Extract the [x, y] coordinate from the center of the cell holding the provided text.  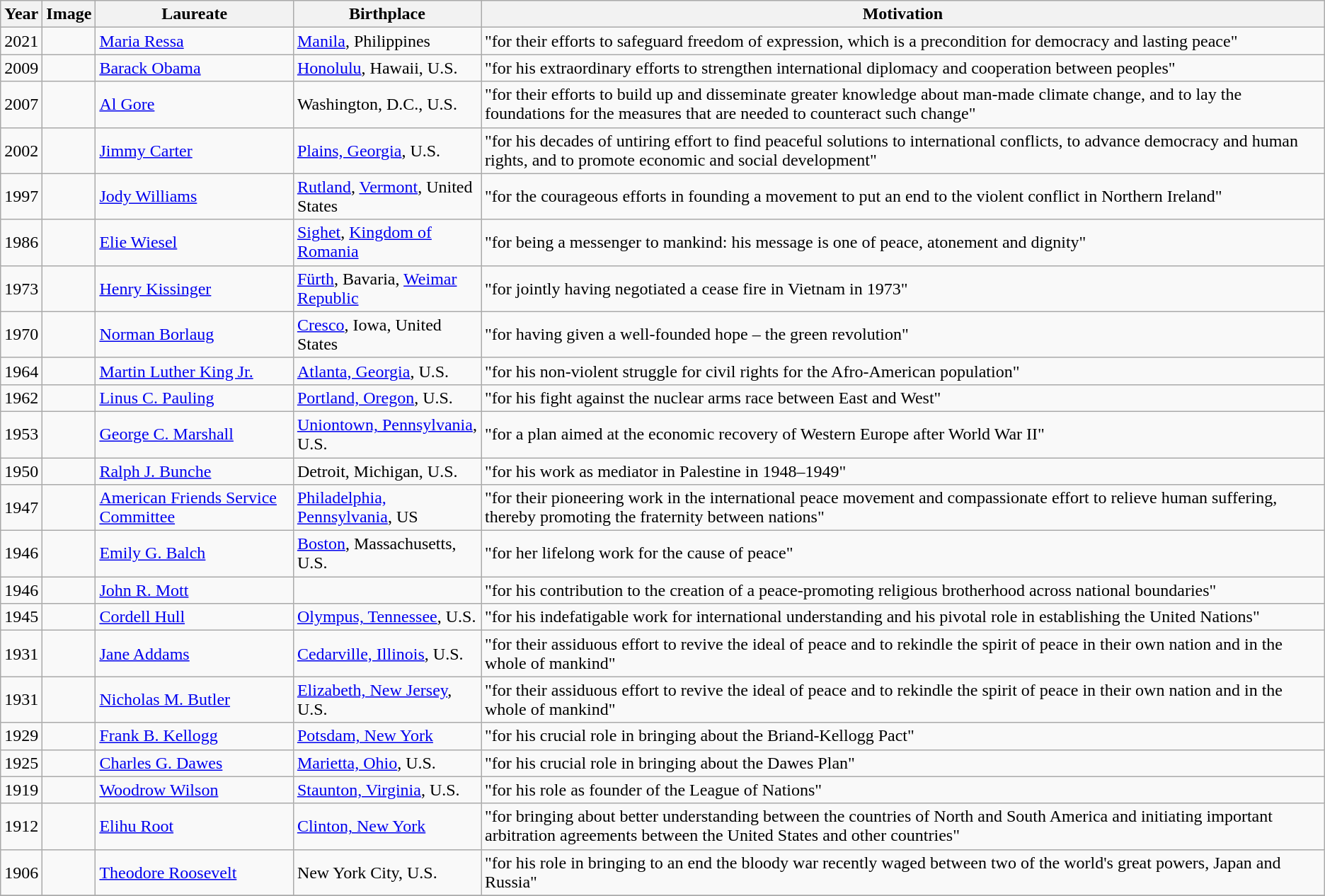
"for being a messenger to mankind: his message is one of peace, atonement and dignity" [903, 242]
1919 [21, 790]
Marietta, Ohio, U.S. [386, 763]
George C. Marshall [194, 435]
1986 [21, 242]
Martin Luther King Jr. [194, 371]
Manila, Philippines [386, 41]
"for her lifelong work for the cause of peace" [903, 553]
Washington, D.C., U.S. [386, 105]
"for having given a well-founded hope – the green revolution" [903, 334]
Nicholas M. Butler [194, 699]
"for his indefatigable work for international understanding and his pivotal role in establishing the United Nations" [903, 617]
Motivation [903, 14]
Sighet, Kingdom of Romania [386, 242]
Norman Borlaug [194, 334]
1973 [21, 289]
Potsdam, New York [386, 736]
New York City, U.S. [386, 872]
"for the courageous efforts in founding a movement to put an end to the violent conflict in Northern Ireland" [903, 197]
Linus C. Pauling [194, 398]
"for his work as mediator in Palestine in 1948–1949" [903, 471]
1953 [21, 435]
Woodrow Wilson [194, 790]
"for his extraordinary efforts to strengthen international diplomacy and cooperation between peoples" [903, 68]
Al Gore [194, 105]
"for his non-violent struggle for civil rights for the Afro-American population" [903, 371]
Atlanta, Georgia, U.S. [386, 371]
Plains, Georgia, U.S. [386, 150]
"for his role as founder of the League of Nations" [903, 790]
1906 [21, 872]
Cordell Hull [194, 617]
"for his crucial role in bringing about the Briand-Kellogg Pact" [903, 736]
Uniontown, Pennsylvania, U.S. [386, 435]
1912 [21, 827]
Theodore Roosevelt [194, 872]
Laureate [194, 14]
1925 [21, 763]
Charles G. Dawes [194, 763]
Image [69, 14]
Elihu Root [194, 827]
"for his role in bringing to an end the bloody war recently waged between two of the world's great powers, Japan and Russia" [903, 872]
Rutland, Vermont, United States [386, 197]
2002 [21, 150]
Jimmy Carter [194, 150]
Emily G. Balch [194, 553]
"for their efforts to safeguard freedom of expression, which is a precondition for democracy and lasting peace" [903, 41]
Jody Williams [194, 197]
"for his crucial role in bringing about the Dawes Plan" [903, 763]
Cedarville, Illinois, U.S. [386, 654]
Philadelphia, Pennsylvania, US [386, 508]
Fürth, Bavaria, Weimar Republic [386, 289]
2007 [21, 105]
Olympus, Tennessee, U.S. [386, 617]
Frank B. Kellogg [194, 736]
1929 [21, 736]
Henry Kissinger [194, 289]
Year [21, 14]
"for his fight against the nuclear arms race between East and West" [903, 398]
Honolulu, Hawaii, U.S. [386, 68]
Detroit, Michigan, U.S. [386, 471]
John R. Mott [194, 590]
1945 [21, 617]
"for a plan aimed at the economic recovery of Western Europe after World War II" [903, 435]
Staunton, Virginia, U.S. [386, 790]
American Friends Service Committee [194, 508]
2009 [21, 68]
Barack Obama [194, 68]
Boston, Massachusetts, U.S. [386, 553]
1970 [21, 334]
Elie Wiesel [194, 242]
1947 [21, 508]
Maria Ressa [194, 41]
Clinton, New York [386, 827]
1964 [21, 371]
"for jointly having negotiated a cease fire in Vietnam in 1973" [903, 289]
2021 [21, 41]
1950 [21, 471]
Cresco, Iowa, United States [386, 334]
Portland, Oregon, U.S. [386, 398]
Jane Addams [194, 654]
"for his contribution to the creation of a peace-promoting religious brotherhood across national boundaries" [903, 590]
Elizabeth, New Jersey, U.S. [386, 699]
Birthplace [386, 14]
1962 [21, 398]
Ralph J. Bunche [194, 471]
1997 [21, 197]
